From the cell containing the given text, extract its center point as (X, Y) coordinate. 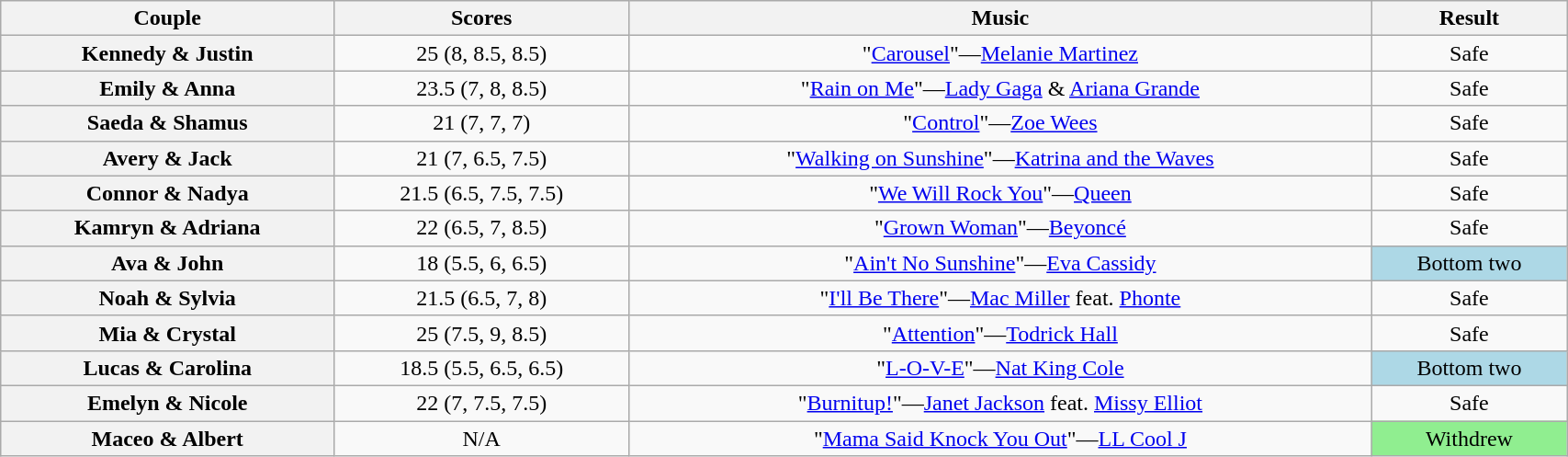
25 (8, 8.5, 8.5) (481, 53)
Result (1469, 18)
"We Will Rock You"—Queen (1001, 193)
21.5 (6.5, 7.5, 7.5) (481, 193)
Noah & Sylvia (167, 298)
"L-O-V-E"—Nat King Cole (1001, 368)
"Rain on Me"—Lady Gaga & Ariana Grande (1001, 88)
Saeda & Shamus (167, 123)
"Control"—Zoe Wees (1001, 123)
Couple (167, 18)
"Grown Woman"—Beyoncé (1001, 228)
22 (7, 7.5, 7.5) (481, 403)
"Walking on Sunshine"—Katrina and the Waves (1001, 158)
N/A (481, 439)
21 (7, 6.5, 7.5) (481, 158)
Kennedy & Justin (167, 53)
18 (5.5, 6, 6.5) (481, 263)
Lucas & Carolina (167, 368)
25 (7.5, 9, 8.5) (481, 333)
"I'll Be There"—Mac Miller feat. Phonte (1001, 298)
Scores (481, 18)
"Ain't No Sunshine"—Eva Cassidy (1001, 263)
Avery & Jack (167, 158)
Connor & Nadya (167, 193)
Withdrew (1469, 439)
"Attention"—Todrick Hall (1001, 333)
23.5 (7, 8, 8.5) (481, 88)
Music (1001, 18)
18.5 (5.5, 6.5, 6.5) (481, 368)
Kamryn & Adriana (167, 228)
21 (7, 7, 7) (481, 123)
"Mama Said Knock You Out"—LL Cool J (1001, 439)
Emelyn & Nicole (167, 403)
Ava & John (167, 263)
"Burnitup!"—Janet Jackson feat. Missy Elliot (1001, 403)
22 (6.5, 7, 8.5) (481, 228)
Maceo & Albert (167, 439)
Emily & Anna (167, 88)
21.5 (6.5, 7, 8) (481, 298)
Mia & Crystal (167, 333)
"Carousel"—Melanie Martinez (1001, 53)
